Capture the cell that displays the provided text and extract its [X, Y] central coordinate. 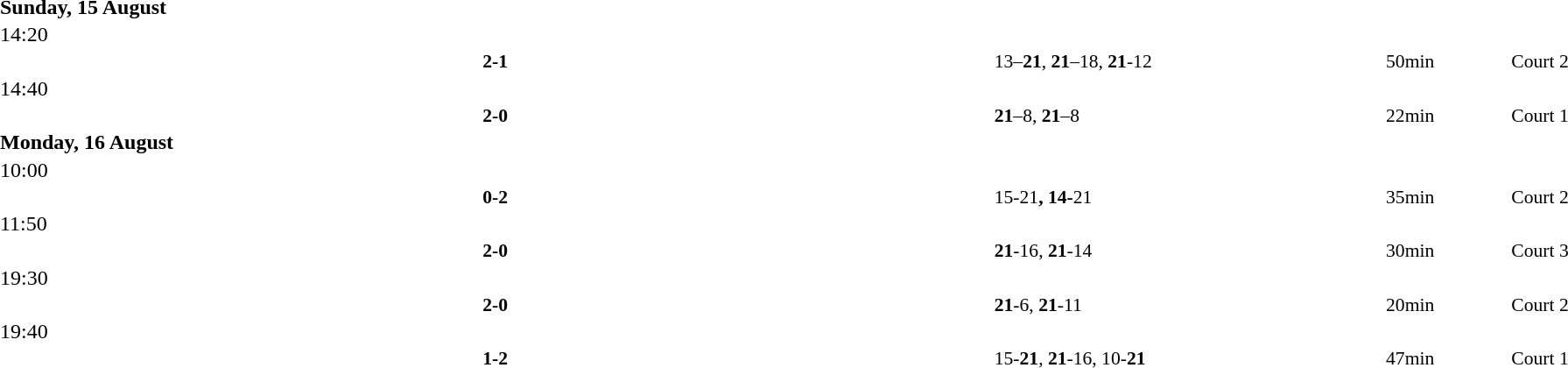
15-21, 14-21 [1188, 196]
21-6, 21-11 [1188, 305]
21–8, 21–8 [1188, 116]
0-2 [496, 196]
30min [1447, 251]
22min [1447, 116]
50min [1447, 61]
35min [1447, 196]
13–21, 21–18, 21-12 [1188, 61]
2-1 [496, 61]
21-16, 21-14 [1188, 251]
20min [1447, 305]
